Scan for the cell matching the given text and deliver its (x, y) coordinate at center. 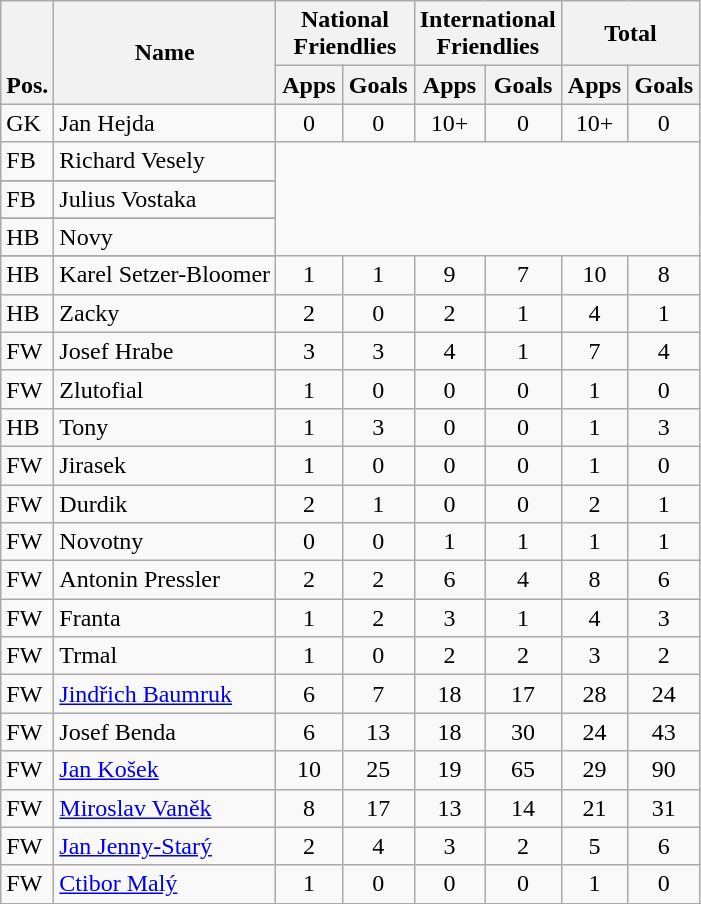
Miroslav Vaněk (165, 808)
Jindřich Baumruk (165, 694)
Zlutofial (165, 389)
International Friendlies (488, 34)
National Friendlies (346, 34)
28 (594, 694)
GK (28, 123)
Novy (165, 237)
Josef Hrabe (165, 351)
30 (523, 732)
Novotny (165, 542)
65 (523, 770)
Durdik (165, 503)
5 (594, 846)
Zacky (165, 313)
Josef Benda (165, 732)
19 (450, 770)
Total (630, 34)
Jan Jenny-Starý (165, 846)
31 (664, 808)
Trmal (165, 656)
Jirasek (165, 465)
Antonin Pressler (165, 580)
Jan Košek (165, 770)
90 (664, 770)
Franta (165, 618)
Jan Hejda (165, 123)
14 (523, 808)
43 (664, 732)
Tony (165, 427)
29 (594, 770)
25 (378, 770)
Karel Setzer-Bloomer (165, 275)
Ctibor Malý (165, 884)
Julius Vostaka (165, 199)
Pos. (28, 52)
9 (450, 275)
Name (165, 52)
21 (594, 808)
Richard Vesely (165, 161)
